Output the [X, Y] coordinate of the center of the cell containing the given text.  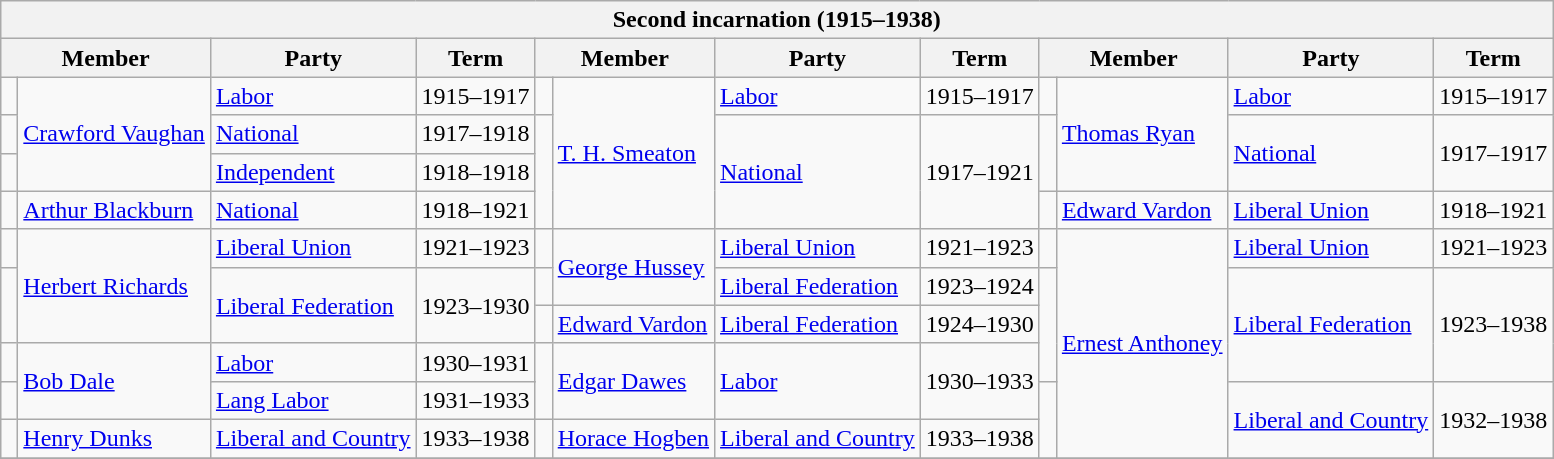
1930–1931 [476, 362]
Second incarnation (1915–1938) [777, 20]
Bob Dale [114, 381]
1918–1918 [476, 172]
Horace Hogben [633, 438]
1924–1930 [980, 324]
1931–1933 [476, 400]
Crawford Vaughan [114, 134]
1932–1938 [1494, 419]
1917–1917 [1494, 153]
Edgar Dawes [633, 381]
1923–1930 [476, 305]
Independent [313, 172]
1923–1924 [980, 286]
1917–1918 [476, 134]
Arthur Blackburn [114, 210]
Lang Labor [313, 400]
T. H. Smeaton [633, 153]
George Hussey [633, 267]
1917–1921 [980, 172]
1923–1938 [1494, 324]
Herbert Richards [114, 286]
Thomas Ryan [1142, 134]
Henry Dunks [114, 438]
Ernest Anthoney [1142, 343]
1930–1933 [980, 381]
